Detect which cell encompasses the target text, then output its (x, y) center coordinate. 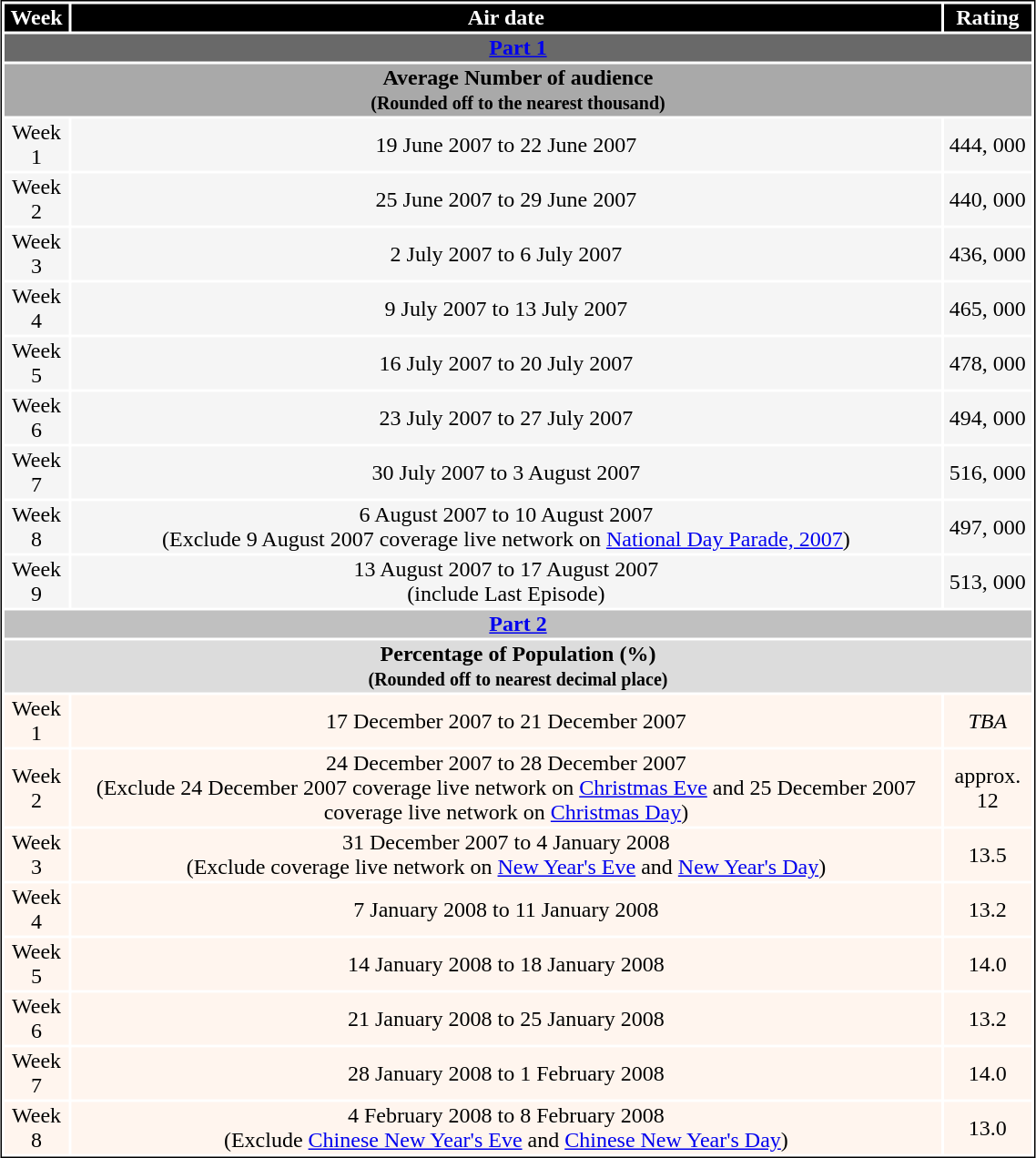
6 August 2007 to 10 August 2007(Exclude 9 August 2007 coverage live network on National Day Parade, 2007) (506, 526)
13 August 2007 to 17 August 2007(include Last Episode) (506, 581)
9 July 2007 to 13 July 2007 (506, 308)
513, 000 (987, 581)
7 January 2008 to 11 January 2008 (506, 909)
436, 000 (987, 253)
494, 000 (987, 417)
Rating (987, 17)
TBA (987, 721)
21 January 2008 to 25 January 2008 (506, 1018)
Week (36, 17)
2 July 2007 to 6 July 2007 (506, 253)
478, 000 (987, 362)
Air date (506, 17)
25 June 2007 to 29 June 2007 (506, 198)
31 December 2007 to 4 January 2008(Exclude coverage live network on New Year's Eve and New Year's Day) (506, 854)
23 July 2007 to 27 July 2007 (506, 417)
16 July 2007 to 20 July 2007 (506, 362)
444, 000 (987, 144)
28 January 2008 to 1 February 2008 (506, 1072)
4 February 2008 to 8 February 2008(Exclude Chinese New Year's Eve and Chinese New Year's Day) (506, 1127)
Part 1 (519, 48)
30 July 2007 to 3 August 2007 (506, 472)
19 June 2007 to 22 June 2007 (506, 144)
497, 000 (987, 526)
440, 000 (987, 198)
Part 2 (519, 624)
516, 000 (987, 472)
17 December 2007 to 21 December 2007 (506, 721)
13.5 (987, 854)
Percentage of Population (%)(Rounded off to nearest decimal place) (519, 666)
Week 9 (36, 581)
13.0 (987, 1127)
465, 000 (987, 308)
14 January 2008 to 18 January 2008 (506, 963)
approx. 12 (987, 788)
Average Number of audience(Rounded off to the nearest thousand) (519, 89)
